Determine the (X, Y) coordinate at the center of the cell enclosing the given text.  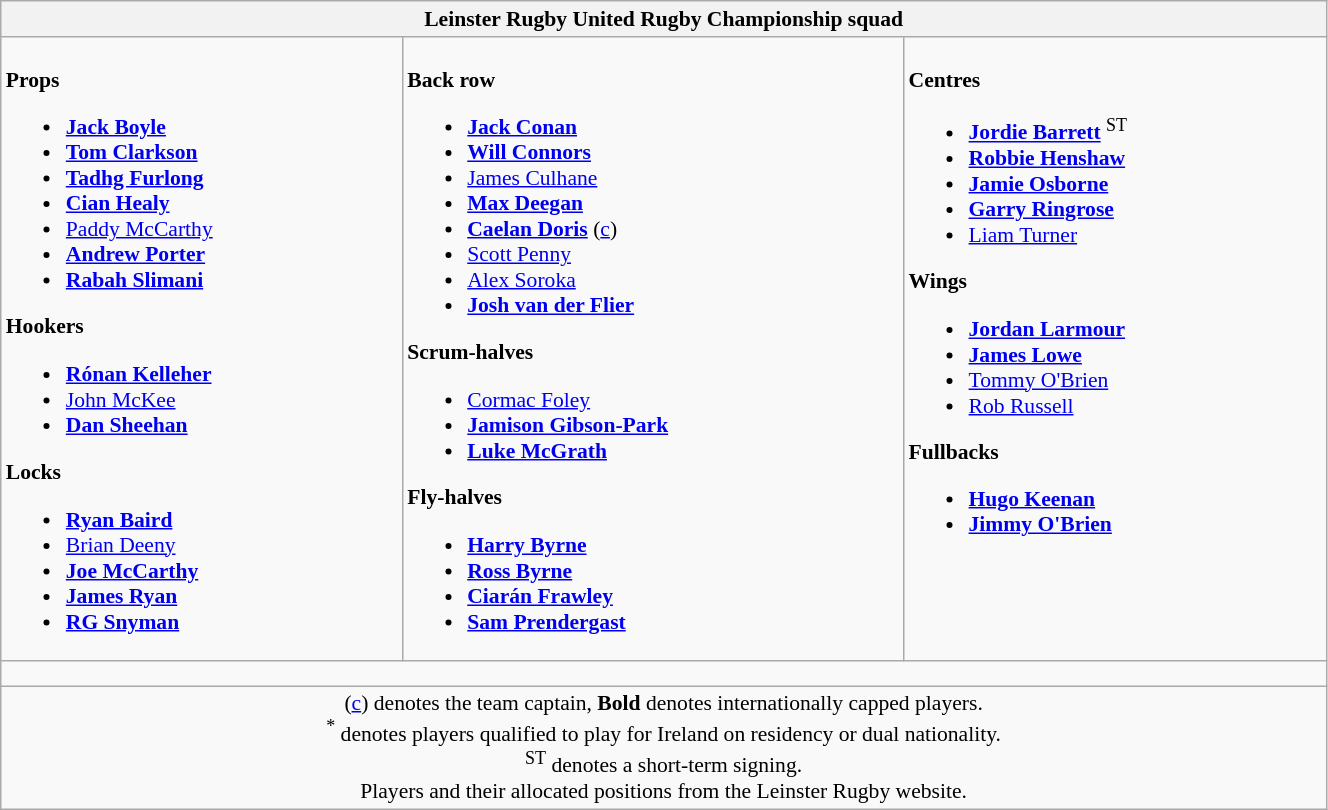
Leinster Rugby United Rugby Championship squad (664, 19)
